Determine the (X, Y) coordinate at the center of the cell enclosing the given text.  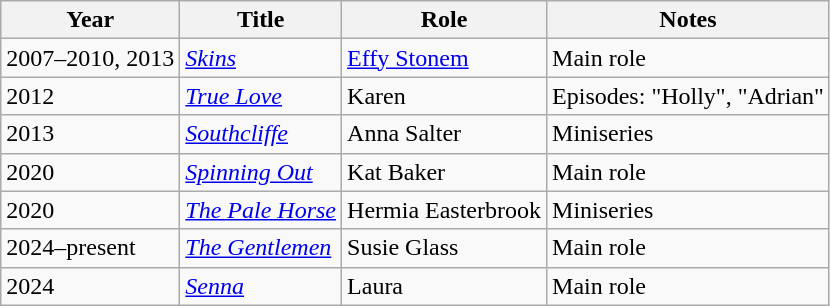
Southcliffe (261, 134)
True Love (261, 96)
Title (261, 20)
2013 (90, 134)
Kat Baker (444, 172)
2012 (90, 96)
Karen (444, 96)
Year (90, 20)
2024–present (90, 248)
2007–2010, 2013 (90, 58)
The Pale Horse (261, 210)
2024 (90, 286)
Role (444, 20)
Episodes: "Holly", "Adrian" (688, 96)
Anna Salter (444, 134)
Notes (688, 20)
Effy Stonem (444, 58)
Hermia Easterbrook (444, 210)
Laura (444, 286)
The Gentlemen (261, 248)
Spinning Out (261, 172)
Susie Glass (444, 248)
Skins (261, 58)
Senna (261, 286)
